Detect which cell encompasses the target text, then output its (x, y) center coordinate. 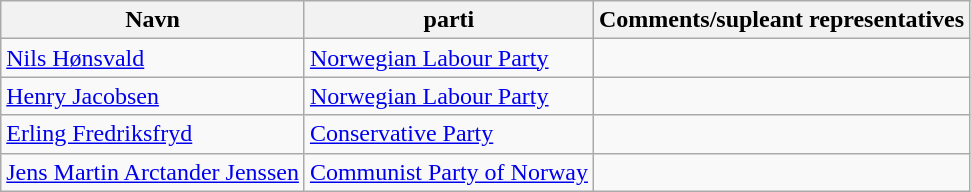
Erling Fredriksfryd (153, 134)
Comments/supleant representatives (781, 20)
parti (448, 20)
Nils Hønsvald (153, 58)
Conservative Party (448, 134)
Henry Jacobsen (153, 96)
Navn (153, 20)
Jens Martin Arctander Jenssen (153, 172)
Communist Party of Norway (448, 172)
